Pinpoint the cell where the given text exists, returning its (x, y) midpoint coordinate. 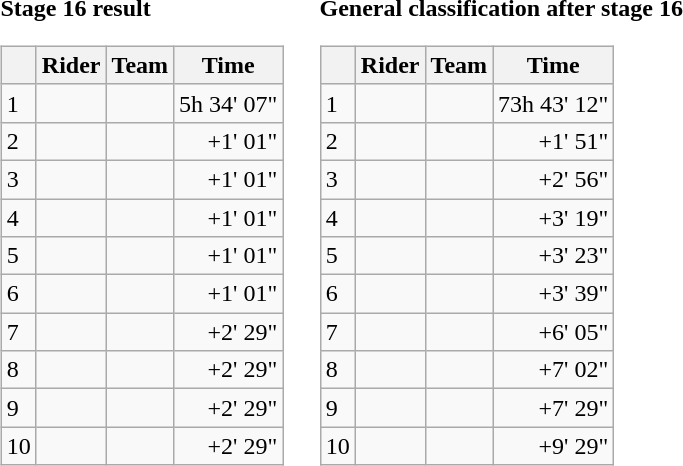
+9' 29" (554, 446)
+3' 39" (554, 294)
+3' 23" (554, 256)
5h 34' 07" (228, 103)
+6' 05" (554, 332)
+7' 29" (554, 408)
+3' 19" (554, 217)
73h 43' 12" (554, 103)
+1' 51" (554, 141)
+2' 56" (554, 179)
+7' 02" (554, 370)
